Pinpoint the cell where the given text exists, returning its [X, Y] midpoint coordinate. 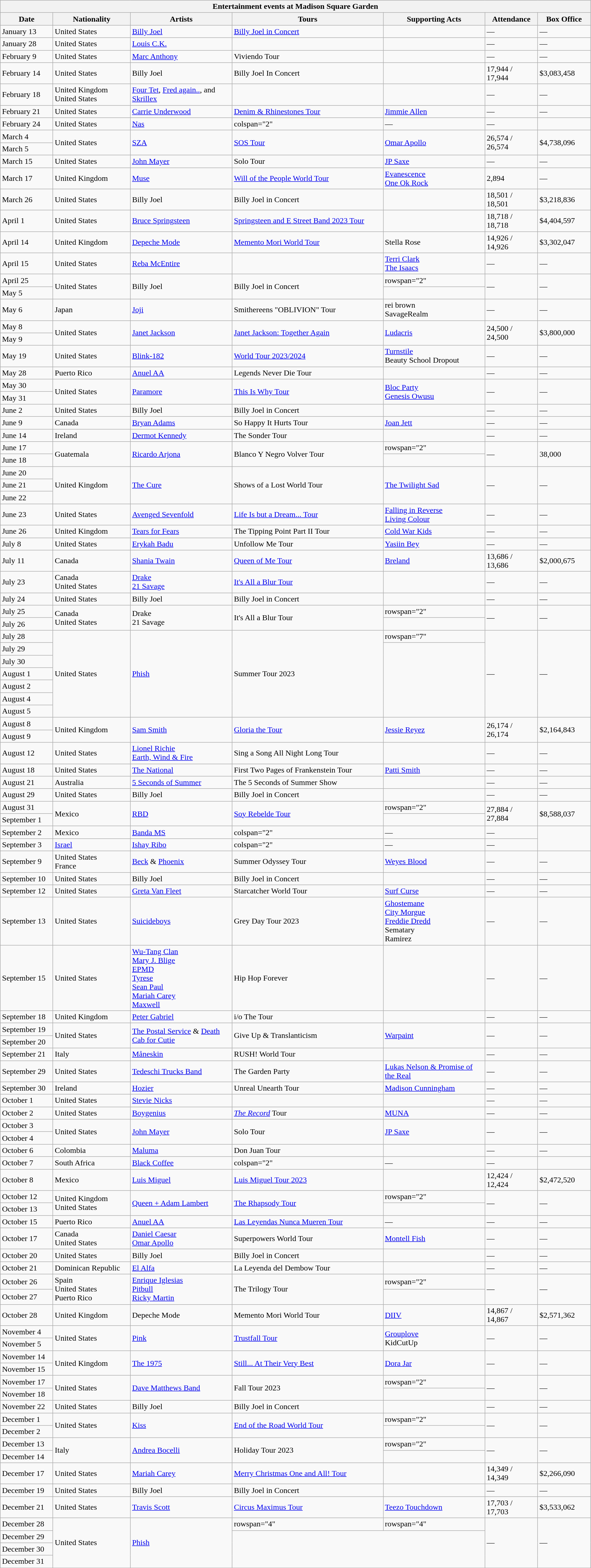
November 14 [27, 1357]
RBD [181, 813]
July 25 [27, 611]
Surf Curse [434, 891]
Life Is but a Dream... Tour [308, 514]
Tears for Fears [181, 531]
Greta Van Fleet [181, 891]
December 19 [27, 1490]
Unreal Unearth Tour [308, 1088]
La Leyenda del Dembow Tour [308, 1268]
Blanco Y Negro Volver Tour [308, 454]
First Two Pages of Frankenstein Tour [308, 770]
August 2 [27, 686]
MUNA [434, 1113]
Viviendo Tour [308, 56]
Will of the People World Tour [308, 178]
Don Juan Tour [308, 1150]
Pink [181, 1338]
July 8 [27, 544]
TurnstileBeauty School Dropout [434, 356]
Circus Maximus Tour [308, 1507]
March 5 [27, 149]
Legends Never Die Tour [308, 373]
Guatemala [92, 454]
June 23 [27, 514]
September 21 [27, 1054]
Kiss [181, 1425]
Ludacris [434, 333]
September 19 [27, 1029]
July 29 [27, 649]
The Trilogy Tour [308, 1289]
October 12 [27, 1197]
July 11 [27, 561]
Entertainment events at Madison Square Garden [295, 7]
July 24 [27, 599]
$2,472,520 [564, 1179]
i/o The Tour [308, 1017]
Omar Apollo [434, 143]
The Twilight Sad [434, 485]
June 21 [27, 485]
October 27 [27, 1297]
May 8 [27, 327]
17,703 / 17,703 [511, 1507]
June 26 [27, 531]
July 30 [27, 661]
March 4 [27, 136]
Shania Twain [181, 561]
Hozier [181, 1088]
The Record Tour [308, 1113]
Banda MS [181, 832]
$3,533,062 [564, 1507]
May 30 [27, 385]
Andrea Bocelli [181, 1450]
December 21 [27, 1507]
Warpaint [434, 1036]
Terri ClarkThe Isaacs [434, 263]
Teezo Touchdown [434, 1507]
Jimmie Allen [434, 111]
Trustfall Tour [308, 1338]
World Tour 2023/2024 [308, 356]
October 4 [27, 1138]
Still... At Their Very Best [308, 1363]
Springsteen and E Street Band 2023 Tour [308, 221]
Jessie Reyez [434, 730]
The Tipping Point Part II Tour [308, 531]
December 1 [27, 1419]
August 4 [27, 699]
October 28 [27, 1315]
El Alfa [181, 1268]
Luis Miguel Tour 2023 [308, 1179]
17,944 / 17,944 [511, 73]
September 12 [27, 891]
Starcatcher World Tour [308, 891]
October 6 [27, 1150]
Muse [181, 178]
14,349 / 14,349 [511, 1474]
The National [181, 770]
Tours [308, 19]
13,686 / 13,686 [511, 561]
Maluma [181, 1150]
August 29 [27, 795]
Reba McEntire [181, 263]
April 25 [27, 280]
November 15 [27, 1369]
November 22 [27, 1406]
$8,588,037 [564, 813]
Shows of a Lost World Tour [308, 485]
Holiday Tour 2023 [308, 1450]
February 9 [27, 56]
Wu-Tang ClanMary J. BligeEPMDTyreseSean PaulMariah CareyMaxwell [181, 978]
October 17 [27, 1238]
June 22 [27, 498]
April 1 [27, 221]
EvanescenceOne Ok Rock [434, 178]
September 13 [27, 921]
Carrie Underwood [181, 111]
July 28 [27, 636]
$3,218,836 [564, 200]
December 29 [27, 1537]
April 14 [27, 242]
October 8 [27, 1179]
Avenged Sevenfold [181, 514]
Attendance [511, 19]
October 2 [27, 1113]
$2,164,843 [564, 730]
Janet Jackson: Together Again [308, 333]
26,174 / 26,174 [511, 730]
$2,571,362 [564, 1315]
Date [27, 19]
Australia [92, 782]
Nationality [92, 19]
Box Office [564, 19]
December 31 [27, 1561]
Gloria the Tour [308, 730]
Falling in ReverseLiving Colour [434, 514]
Dora Jar [434, 1363]
Supporting Acts [434, 19]
$3,800,000 [564, 333]
$2,000,675 [564, 561]
Unfollow Me Tour [308, 544]
December 30 [27, 1549]
Fall Tour 2023 [308, 1388]
Joan Jett [434, 423]
United StatesFrance [92, 862]
October 26 [27, 1282]
SOS Tour [308, 143]
March 17 [27, 178]
Bloc PartyGenesis Owusu [434, 392]
Bruce Springsteen [181, 221]
Denim & Rhinestones Tour [308, 111]
Merry Christmas One and All! Tour [308, 1474]
Lionel RichieEarth, Wind & Fire [181, 753]
November 17 [27, 1382]
September 2 [27, 832]
August 31 [27, 807]
July 23 [27, 582]
December 14 [27, 1457]
March 15 [27, 161]
2,894 [511, 178]
November 5 [27, 1344]
January 28 [27, 44]
Louis C.K. [181, 44]
February 21 [27, 111]
Billy Joel In Concert [308, 73]
December 17 [27, 1474]
September 10 [27, 878]
August 8 [27, 724]
Luis Miguel [181, 1179]
14,926 / 14,926 [511, 242]
Summer Tour 2023 [308, 674]
July 26 [27, 624]
SZA [181, 143]
$3,302,047 [564, 242]
GhostemaneCity MorgueFreddie DreddSemataryRamirez [434, 921]
Four Tet, Fred again.., and Skrillex [181, 94]
February 18 [27, 94]
Patti Smith [434, 770]
RUSH! World Tour [308, 1054]
May 31 [27, 398]
February 24 [27, 124]
Tedeschi Trucks Band [181, 1071]
GrouploveKidCutUp [434, 1338]
Queen + Adam Lambert [181, 1203]
Hip Hop Forever [308, 978]
Lukas Nelson & Promise of the Real [434, 1071]
August 21 [27, 782]
Cold War Kids [434, 531]
Beck & Phoenix [181, 862]
$4,738,096 [564, 143]
Paramore [181, 392]
Las Leyendas Nunca Mueren Tour [308, 1222]
Sam Smith [181, 730]
Joji [181, 310]
South Africa [92, 1163]
August 9 [27, 736]
Japan [92, 310]
Madison Cunningham [434, 1088]
May 6 [27, 310]
Breland [434, 561]
Suicideboys [181, 921]
Travis Scott [181, 1507]
November 4 [27, 1332]
Give Up & Translanticism [308, 1036]
June 17 [27, 448]
Queen of Me Tour [308, 561]
18,718 / 18,718 [511, 221]
The 1975 [181, 1363]
September 20 [27, 1042]
Yasiin Bey [434, 544]
Boygenius [181, 1113]
June 9 [27, 423]
Ishay Ribo [181, 845]
Dominican Republic [92, 1268]
October 3 [27, 1125]
Peter Gabriel [181, 1017]
September 9 [27, 862]
$2,266,090 [564, 1474]
Smithereens "OBLIVION" Tour [308, 310]
May 9 [27, 339]
18,501 / 18,501 [511, 200]
rowspan="7" [434, 636]
Stevie Nicks [181, 1100]
5 Seconds of Summer [181, 782]
April 15 [27, 263]
October 21 [27, 1268]
Artists [181, 19]
Superpowers World Tour [308, 1238]
May 5 [27, 293]
September 18 [27, 1017]
Soy Rebelde Tour [308, 813]
Måneskin [181, 1054]
August 18 [27, 770]
24,500 / 24,500 [511, 333]
August 1 [27, 674]
Blink-182 [181, 356]
14,867 / 14,867 [511, 1315]
End of the Road World Tour [308, 1425]
26,574 / 26,574 [511, 143]
Nas [181, 124]
Marc Anthony [181, 56]
27,884 / 27,884 [511, 813]
Ricardo Arjona [181, 454]
September 1 [27, 820]
September 15 [27, 978]
SpainUnited StatesPuerto Rico [92, 1289]
March 26 [27, 200]
October 1 [27, 1100]
Black Coffee [181, 1163]
$4,404,597 [564, 221]
The Sonder Tour [308, 435]
Israel [92, 845]
Enrique IglesiasPitbullRicky Martin [181, 1289]
October 7 [27, 1163]
December 2 [27, 1432]
Mariah Carey [181, 1474]
rei brownSavageRealm [434, 310]
June 14 [27, 435]
Janet Jackson [181, 333]
Weyes Blood [434, 862]
October 15 [27, 1222]
February 14 [27, 73]
January 13 [27, 31]
Bryan Adams [181, 423]
Grey Day Tour 2023 [308, 921]
12,424 / 12,424 [511, 1179]
Dave Matthews Band [181, 1388]
May 28 [27, 373]
December 28 [27, 1524]
Dermot Kennedy [181, 435]
DIIV [434, 1315]
June 20 [27, 473]
Stella Rose [434, 242]
August 12 [27, 753]
September 29 [27, 1071]
Summer Odyssey Tour [308, 862]
September 30 [27, 1088]
38,000 [564, 454]
Erykah Badu [181, 544]
Daniel CaesarOmar Apollo [181, 1238]
Montell Fish [434, 1238]
$3,083,458 [564, 73]
The Postal Service & Death Cab for Cutie [181, 1036]
The Garden Party [308, 1071]
October 13 [27, 1209]
May 19 [27, 356]
The 5 Seconds of Summer Show [308, 782]
August 5 [27, 711]
December 13 [27, 1444]
The Cure [181, 485]
This Is Why Tour [308, 392]
October 20 [27, 1255]
Colombia [92, 1150]
June 2 [27, 410]
The Rhapsody Tour [308, 1203]
Sing a Song All Night Long Tour [308, 753]
September 3 [27, 845]
So Happy It Hurts Tour [308, 423]
June 18 [27, 460]
November 18 [27, 1394]
